Find where the given text appears and provide that cell's center as [x, y] coordinate. 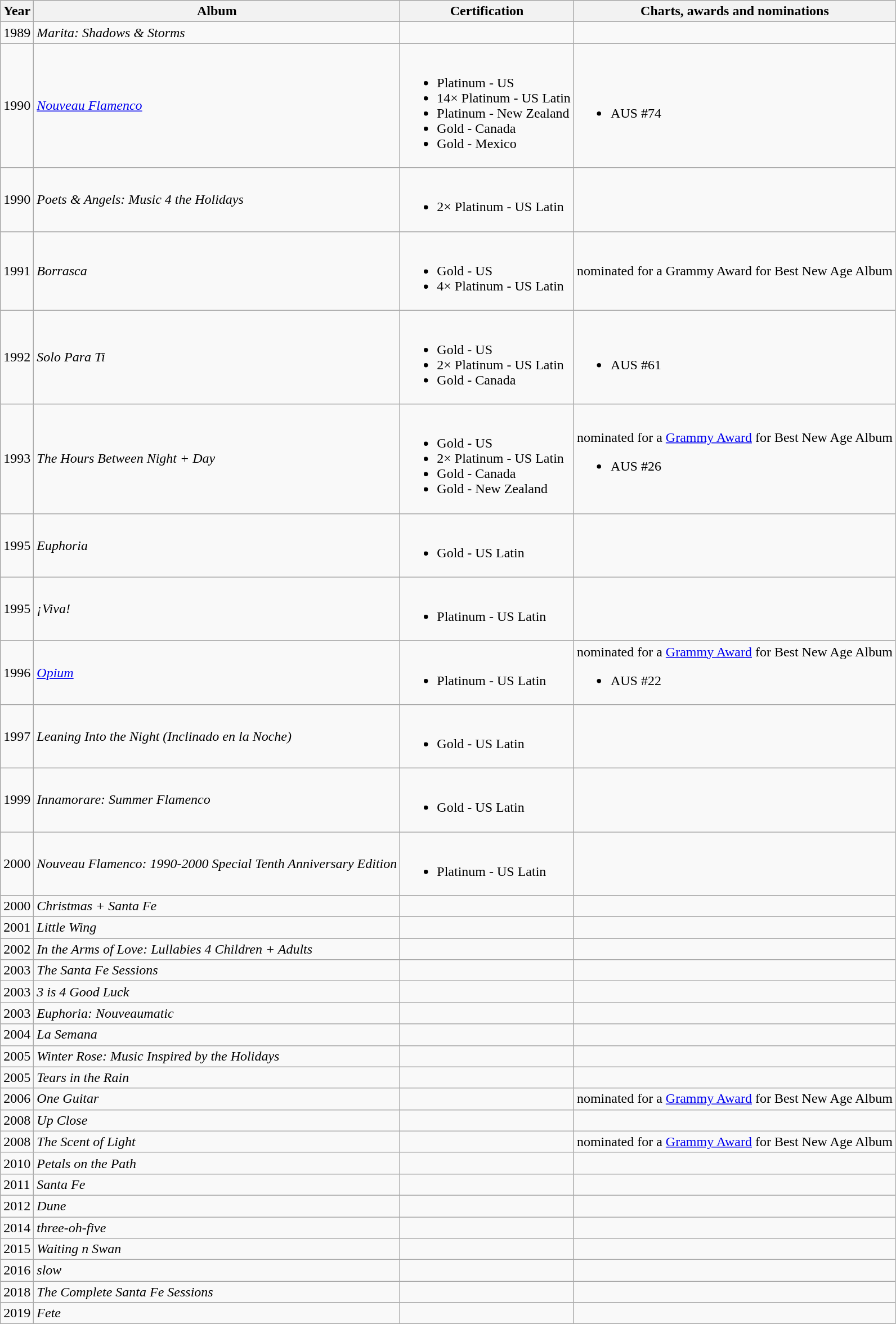
2010 [17, 1163]
1991 [17, 271]
Solo Para Ti [217, 357]
3 is 4 Good Luck [217, 992]
2004 [17, 1035]
2015 [17, 1249]
Tears in the Rain [217, 1077]
The Hours Between Night + Day [217, 459]
nominated for a Grammy Award for Best New Age AlbumAUS #22 [734, 672]
Poets & Angels: Music 4 the Holidays [217, 199]
2018 [17, 1292]
The Complete Santa Fe Sessions [217, 1292]
1993 [17, 459]
One Guitar [217, 1099]
Christmas + Santa Fe [217, 906]
2019 [17, 1313]
2014 [17, 1228]
Euphoria: Nouveaumatic [217, 1013]
2006 [17, 1099]
1992 [17, 357]
1996 [17, 672]
Dune [217, 1206]
2016 [17, 1271]
Nouveau Flamenco: 1990-2000 Special Tenth Anniversary Edition [217, 864]
2002 [17, 949]
1989 [17, 33]
AUS #74 [734, 106]
Gold - US4× Platinum - US Latin [487, 271]
Charts, awards and nominations [734, 11]
Certification [487, 11]
Opium [217, 672]
Borrasca [217, 271]
nominated for a Grammy Award for Best New Age AlbumAUS #26 [734, 459]
Waiting n Swan [217, 1249]
2011 [17, 1184]
slow [217, 1271]
Winter Rose: Music Inspired by the Holidays [217, 1056]
three-oh-five [217, 1228]
Santa Fe [217, 1184]
2012 [17, 1206]
The Santa Fe Sessions [217, 970]
The Scent of Light [217, 1142]
Leaning Into the Night (Inclinado en la Noche) [217, 736]
Album [217, 11]
Little Wing [217, 928]
In the Arms of Love: Lullabies 4 Children + Adults [217, 949]
Petals on the Path [217, 1163]
Year [17, 11]
Fete [217, 1313]
Marita: Shadows & Storms [217, 33]
Up Close [217, 1120]
Innamorare: Summer Flamenco [217, 799]
La Semana [217, 1035]
¡Viva! [217, 609]
2× Platinum - US Latin [487, 199]
Gold - US2× Platinum - US LatinGold - CanadaGold - New Zealand [487, 459]
Nouveau Flamenco [217, 106]
Euphoria [217, 545]
Gold - US2× Platinum - US LatinGold - Canada [487, 357]
AUS #61 [734, 357]
1997 [17, 736]
1999 [17, 799]
Platinum - US14× Platinum - US LatinPlatinum - New ZealandGold - CanadaGold - Mexico [487, 106]
2001 [17, 928]
